Return (X, Y) of the center of cell containing provided text 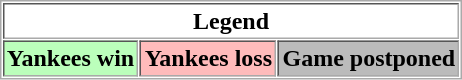
Legend (230, 21)
Yankees loss (208, 58)
Yankees win (70, 58)
Game postponed (369, 58)
